Search for the cell housing the specified text and yield its [x, y] center coordinate. 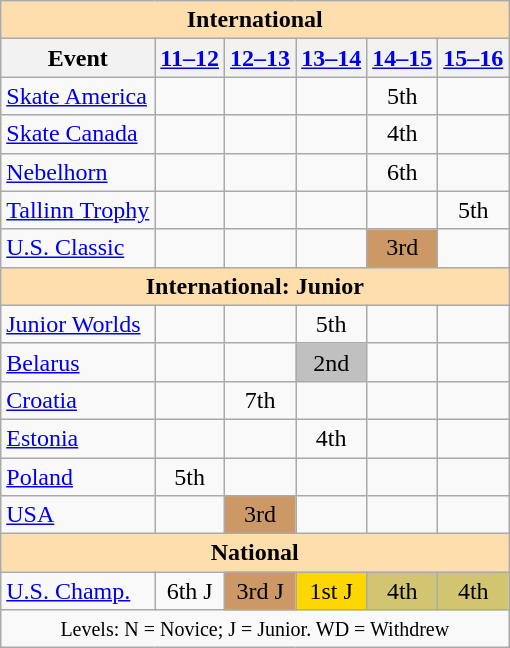
U.S. Classic [78, 248]
Croatia [78, 400]
12–13 [260, 58]
Nebelhorn [78, 172]
USA [78, 515]
National [255, 553]
Skate America [78, 96]
3rd J [260, 591]
Estonia [78, 438]
Levels: N = Novice; J = Junior. WD = Withdrew [255, 629]
15–16 [474, 58]
International: Junior [255, 286]
2nd [332, 362]
Belarus [78, 362]
6th J [190, 591]
7th [260, 400]
Poland [78, 477]
Event [78, 58]
14–15 [402, 58]
U.S. Champ. [78, 591]
Skate Canada [78, 134]
Junior Worlds [78, 324]
13–14 [332, 58]
International [255, 20]
1st J [332, 591]
11–12 [190, 58]
6th [402, 172]
Tallinn Trophy [78, 210]
